Scan for the cell matching the given text and deliver its (X, Y) coordinate at center. 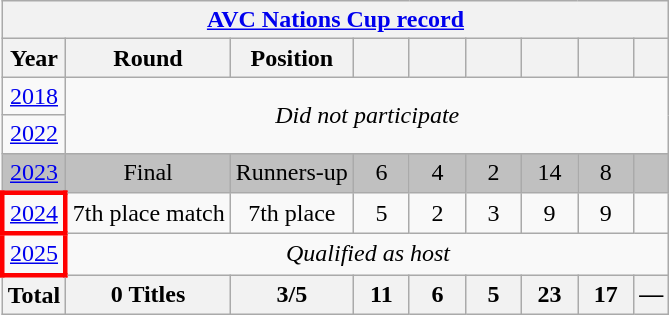
Qualified as host (368, 254)
Runners-up (292, 173)
2025 (34, 254)
2018 (34, 96)
4 (437, 173)
Year (34, 58)
2022 (34, 134)
3/5 (292, 295)
14 (550, 173)
2023 (34, 173)
17 (606, 295)
3 (493, 214)
Final (148, 173)
Round (148, 58)
Did not participate (368, 115)
0 Titles (148, 295)
AVC Nations Cup record (335, 20)
7th place match (148, 214)
23 (550, 295)
8 (606, 173)
11 (381, 295)
2024 (34, 214)
7th place (292, 214)
— (652, 295)
Position (292, 58)
Total (34, 295)
